Provide the (X, Y) coordinate of the cell's center where the given text is located.  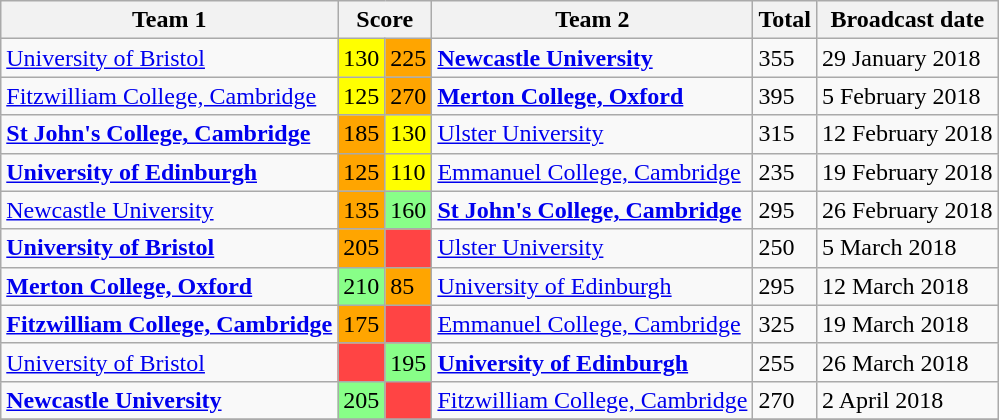
29 January 2018 (907, 58)
Broadcast date (907, 20)
26 March 2018 (907, 362)
315 (785, 134)
250 (785, 248)
325 (785, 324)
195 (408, 362)
Score (385, 20)
26 February 2018 (907, 210)
Team 1 (170, 20)
2 April 2018 (907, 400)
110 (408, 172)
255 (785, 362)
12 March 2018 (907, 286)
5 March 2018 (907, 248)
5 February 2018 (907, 96)
Team 2 (592, 20)
185 (362, 134)
210 (362, 286)
160 (408, 210)
225 (408, 58)
19 March 2018 (907, 324)
85 (408, 286)
135 (362, 210)
395 (785, 96)
355 (785, 58)
19 February 2018 (907, 172)
Total (785, 20)
235 (785, 172)
175 (362, 324)
12 February 2018 (907, 134)
